From the cell containing the given text, extract its center point as (x, y) coordinate. 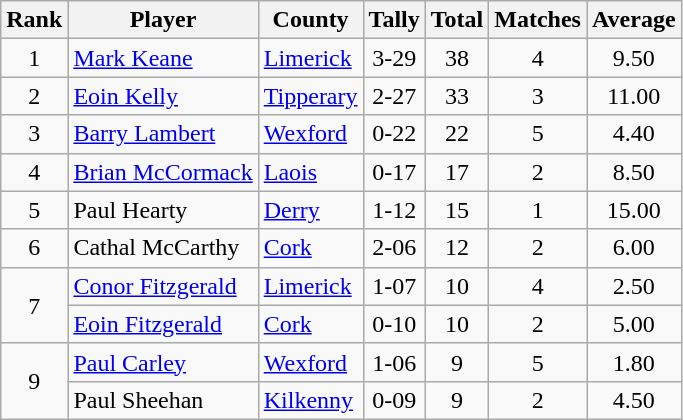
Rank (34, 20)
38 (457, 58)
Total (457, 20)
2-27 (394, 96)
County (310, 20)
4.50 (634, 400)
Mark Keane (163, 58)
1-06 (394, 362)
Conor Fitzgerald (163, 286)
Eoin Kelly (163, 96)
1-12 (394, 210)
6.00 (634, 248)
Tally (394, 20)
2.50 (634, 286)
0-22 (394, 134)
Eoin Fitzgerald (163, 324)
Player (163, 20)
0-17 (394, 172)
Brian McCormack (163, 172)
8.50 (634, 172)
11.00 (634, 96)
2-06 (394, 248)
Average (634, 20)
7 (34, 305)
3-29 (394, 58)
4.40 (634, 134)
Paul Sheehan (163, 400)
0-10 (394, 324)
Matches (538, 20)
5.00 (634, 324)
33 (457, 96)
1-07 (394, 286)
17 (457, 172)
15 (457, 210)
12 (457, 248)
Kilkenny (310, 400)
1.80 (634, 362)
Cathal McCarthy (163, 248)
Laois (310, 172)
Paul Carley (163, 362)
22 (457, 134)
Barry Lambert (163, 134)
Derry (310, 210)
9.50 (634, 58)
Paul Hearty (163, 210)
6 (34, 248)
15.00 (634, 210)
Tipperary (310, 96)
0-09 (394, 400)
